Scan for the cell matching the given text and deliver its [X, Y] coordinate at center. 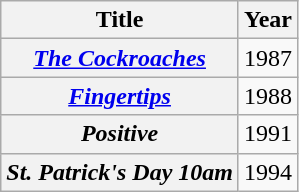
St. Patrick's Day 10am [120, 172]
The Cockroaches [120, 58]
1991 [268, 134]
Year [268, 20]
Positive [120, 134]
Fingertips [120, 96]
1994 [268, 172]
1988 [268, 96]
Title [120, 20]
1987 [268, 58]
